Detect which cell encompasses the target text, then output its (x, y) center coordinate. 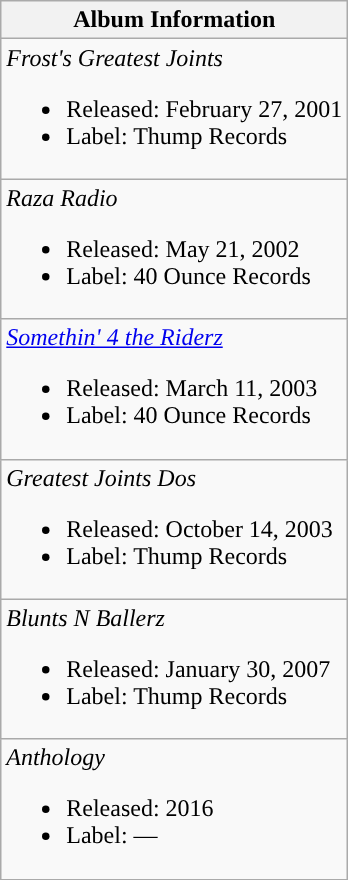
Raza RadioReleased: May 21, 2002Label: 40 Ounce Records (174, 249)
Frost's Greatest JointsReleased: February 27, 2001Label: Thump Records (174, 109)
AnthologyReleased: 2016Label: — (174, 809)
Somethin' 4 the RiderzReleased: March 11, 2003Label: 40 Ounce Records (174, 389)
Album Information (174, 20)
Blunts N BallerzReleased: January 30, 2007Label: Thump Records (174, 669)
Greatest Joints DosReleased: October 14, 2003Label: Thump Records (174, 529)
